Scan for the cell matching the given text and deliver its (x, y) coordinate at center. 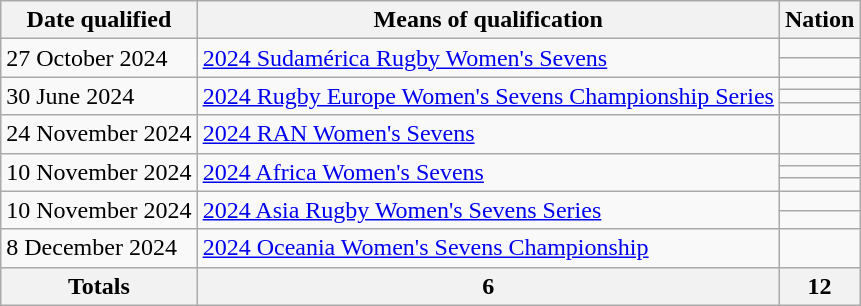
Means of qualification (488, 20)
Totals (99, 286)
24 November 2024 (99, 134)
2024 Africa Women's Sevens (488, 172)
2024 Oceania Women's Sevens Championship (488, 248)
2024 RAN Women's Sevens (488, 134)
2024 Asia Rugby Women's Sevens Series (488, 210)
2024 Sudamérica Rugby Women's Sevens (488, 58)
Date qualified (99, 20)
8 December 2024 (99, 248)
Nation (819, 20)
2024 Rugby Europe Women's Sevens Championship Series (488, 96)
30 June 2024 (99, 96)
12 (819, 286)
27 October 2024 (99, 58)
6 (488, 286)
